Search for the cell housing the specified text and yield its [x, y] center coordinate. 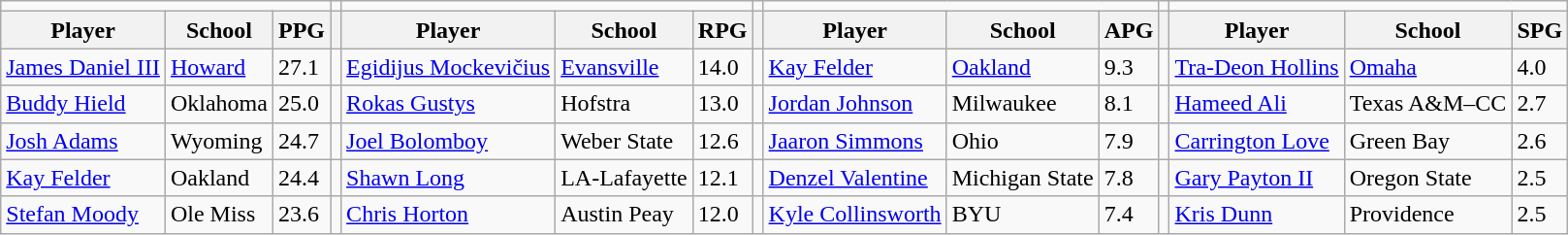
Hofstra [624, 104]
8.1 [1129, 104]
24.7 [301, 141]
Michigan State [1022, 178]
Austin Peay [624, 215]
4.0 [1540, 67]
12.6 [722, 141]
7.8 [1129, 178]
Stefan Moody [83, 215]
Howard [219, 67]
Providence [1427, 215]
Ole Miss [219, 215]
Chris Horton [448, 215]
Josh Adams [83, 141]
Joel Bolomboy [448, 141]
Omaha [1427, 67]
Texas A&M–CC [1427, 104]
2.6 [1540, 141]
Buddy Hield [83, 104]
Gary Payton II [1257, 178]
James Daniel III [83, 67]
BYU [1022, 215]
Weber State [624, 141]
RPG [722, 30]
9.3 [1129, 67]
7.4 [1129, 215]
13.0 [722, 104]
Evansville [624, 67]
7.9 [1129, 141]
12.0 [722, 215]
23.6 [301, 215]
Oklahoma [219, 104]
Hameed Ali [1257, 104]
Green Bay [1427, 141]
12.1 [722, 178]
Shawn Long [448, 178]
Carrington Love [1257, 141]
Egidijus Mockevičius [448, 67]
24.4 [301, 178]
SPG [1540, 30]
APG [1129, 30]
Kris Dunn [1257, 215]
Oregon State [1427, 178]
25.0 [301, 104]
Ohio [1022, 141]
Jordan Johnson [855, 104]
Milwaukee [1022, 104]
27.1 [301, 67]
Rokas Gustys [448, 104]
14.0 [722, 67]
PPG [301, 30]
Jaaron Simmons [855, 141]
Wyoming [219, 141]
Tra-Deon Hollins [1257, 67]
Denzel Valentine [855, 178]
Kyle Collinsworth [855, 215]
2.7 [1540, 104]
LA-Lafayette [624, 178]
